Provide the (x, y) coordinate of the cell's center where the given text is located.  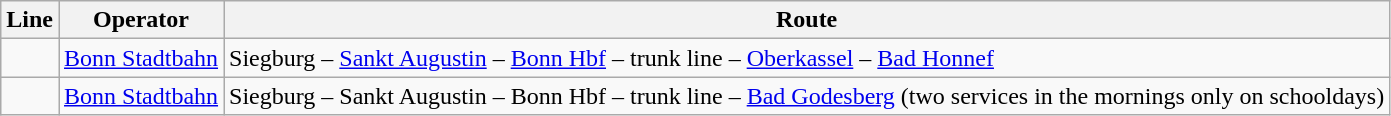
Operator (140, 20)
Route (807, 20)
Line (30, 20)
Siegburg – Sankt Augustin – Bonn Hbf – trunk line – Oberkassel – Bad Honnef (807, 58)
Siegburg – Sankt Augustin – Bonn Hbf – trunk line – Bad Godesberg (two services in the mornings only on schooldays) (807, 96)
